Return (X, Y) of the center of cell containing provided text 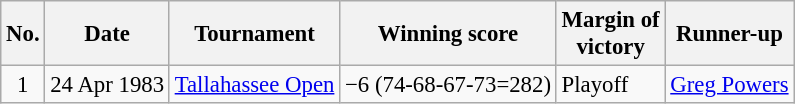
1 (23, 85)
Margin ofvictory (610, 34)
Tournament (254, 34)
Date (107, 34)
Playoff (610, 85)
24 Apr 1983 (107, 85)
−6 (74-68-67-73=282) (448, 85)
Greg Powers (730, 85)
Runner-up (730, 34)
Tallahassee Open (254, 85)
Winning score (448, 34)
No. (23, 34)
